Extract the [x, y] coordinate from the center of the cell holding the provided text.  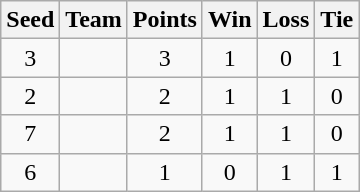
Points [164, 20]
6 [30, 172]
7 [30, 134]
Loss [286, 20]
Win [230, 20]
Tie [337, 20]
Seed [30, 20]
Team [94, 20]
